From the cell containing the given text, extract its center point as (x, y) coordinate. 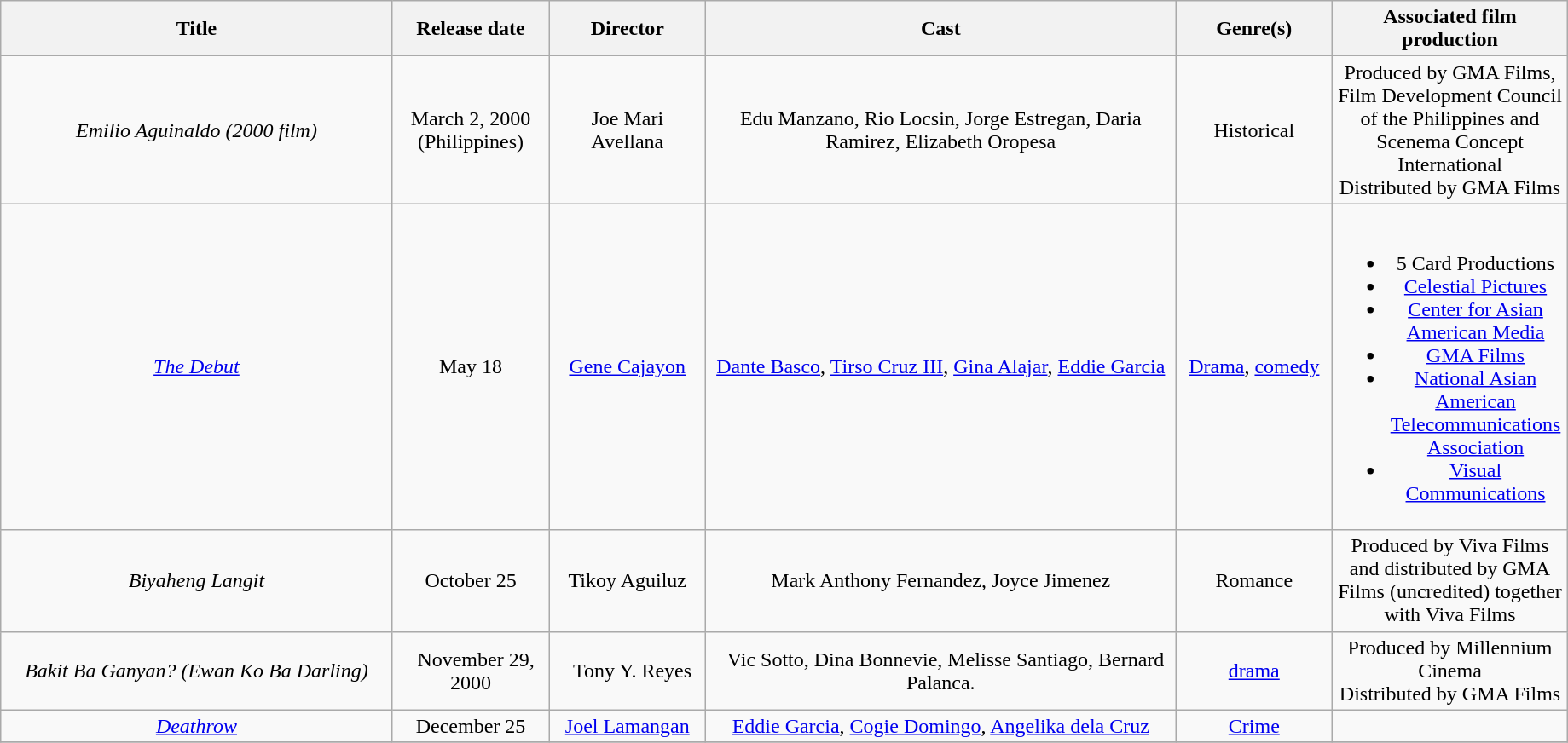
Biyaheng Langit (196, 581)
Edu Manzano, Rio Locsin, Jorge Estregan, Daria Ramirez, Elizabeth Oropesa (941, 130)
Associated film production (1450, 29)
Director (628, 29)
Romance (1254, 581)
drama (1254, 671)
Vic Sotto, Dina Bonnevie, Melisse Santiago, Bernard Palanca. (941, 671)
Eddie Garcia, Cogie Domingo, Angelika dela Cruz (941, 726)
Joe Mari Avellana (628, 130)
Produced by GMA Films, Film Development Council of the Philippines and Scenema Concept InternationalDistributed by GMA Films (1450, 130)
The Debut (196, 366)
Bakit Ba Ganyan? (Ewan Ko Ba Darling) (196, 671)
Historical (1254, 130)
Dante Basco, Tirso Cruz III, Gina Alajar, Eddie Garcia (941, 366)
March 2, 2000 (Philippines) (471, 130)
Drama, comedy (1254, 366)
Produced by Millennium CinemaDistributed by GMA Films (1450, 671)
Gene Cajayon (628, 366)
Genre(s) (1254, 29)
October 25 (471, 581)
Deathrow (196, 726)
Cast (941, 29)
Emilio Aguinaldo (2000 film) (196, 130)
Release date (471, 29)
May 18 (471, 366)
Crime (1254, 726)
Joel Lamangan (628, 726)
Tony Y. Reyes (628, 671)
Produced by Viva Films and distributed by GMA Films (uncredited) together with Viva Films (1450, 581)
November 29, 2000 (471, 671)
Tikoy Aguiluz (628, 581)
December 25 (471, 726)
Mark Anthony Fernandez, Joyce Jimenez (941, 581)
Title (196, 29)
